Search for the cell housing the specified text and yield its (x, y) center coordinate. 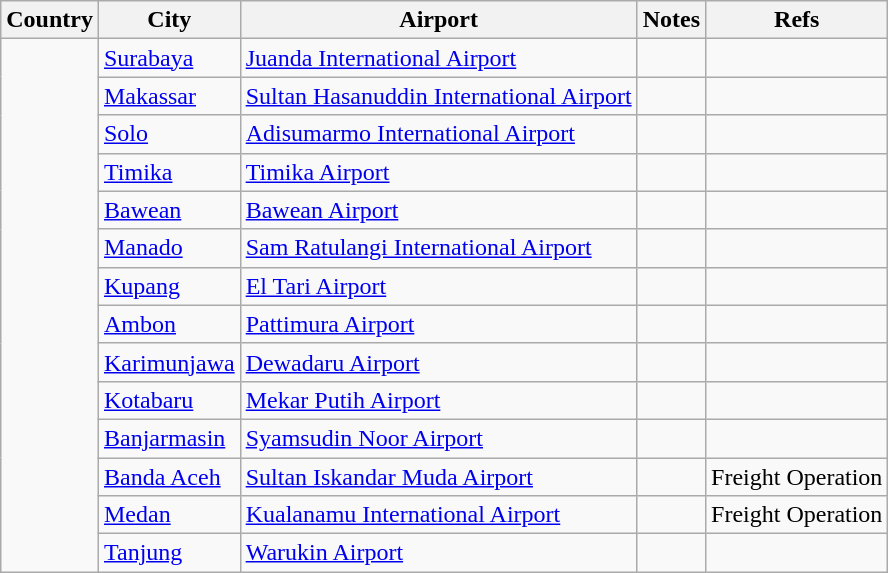
Refs (797, 20)
Country (50, 20)
Tanjung (169, 553)
Makassar (169, 96)
Syamsudin Noor Airport (438, 438)
Banda Aceh (169, 477)
Adisumarmo International Airport (438, 134)
Sultan Iskandar Muda Airport (438, 477)
Airport (438, 20)
Sam Ratulangi International Airport (438, 248)
Kualanamu International Airport (438, 515)
Surabaya (169, 58)
Timika (169, 172)
Pattimura Airport (438, 324)
El Tari Airport (438, 286)
Ambon (169, 324)
Warukin Airport (438, 553)
Solo (169, 134)
Kotabaru (169, 400)
Medan (169, 515)
Manado (169, 248)
City (169, 20)
Juanda International Airport (438, 58)
Bawean (169, 210)
Notes (671, 20)
Mekar Putih Airport (438, 400)
Bawean Airport (438, 210)
Timika Airport (438, 172)
Karimunjawa (169, 362)
Sultan Hasanuddin International Airport (438, 96)
Dewadaru Airport (438, 362)
Banjarmasin (169, 438)
Kupang (169, 286)
